Detect which cell encompasses the target text, then output its (X, Y) center coordinate. 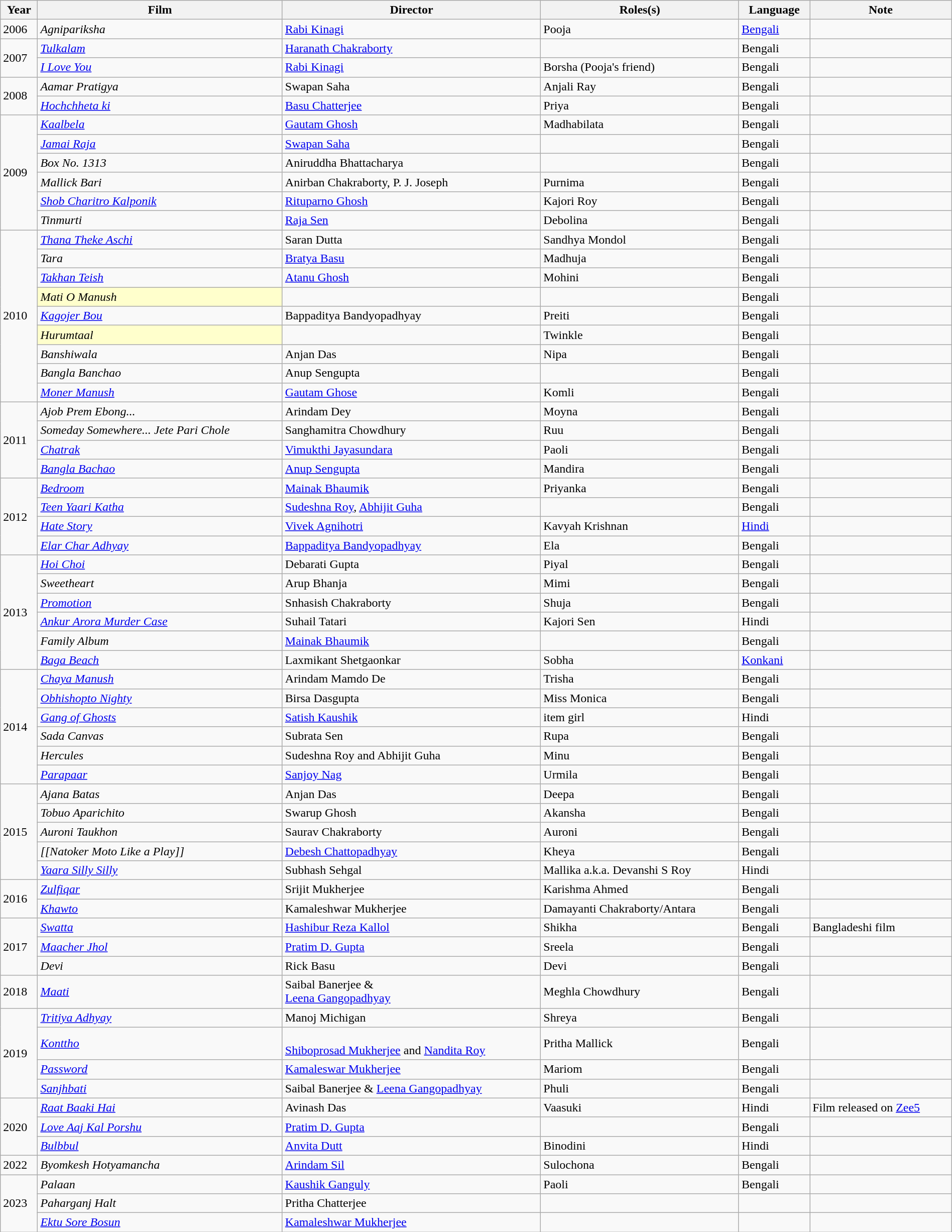
Shikha (640, 928)
Moyna (640, 411)
Ajana Batas (160, 794)
Tobuo Aparichito (160, 813)
Snhasish Chakraborty (411, 603)
Palaan (160, 1184)
Saibal Banerjee & Leena Gangopadhyay (411, 1088)
Basu Chatterjee (411, 105)
Rupa (640, 736)
Auroni (640, 832)
Mandira (640, 469)
Sanghamitra Chowdhury (411, 430)
Sanjhbati (160, 1088)
Laxmikant Shetgaonkar (411, 660)
Khawto (160, 909)
Shreya (640, 1018)
Konttho (160, 1044)
Sudeshna Roy and Abhijit Guha (411, 755)
Year (19, 10)
Maati (160, 991)
2016 (19, 899)
Miss Monica (640, 698)
Agnipariksha (160, 29)
Arindam Dey (411, 411)
2023 (19, 1203)
Subhash Sehgal (411, 870)
Tritiya Adhyay (160, 1018)
Debolina (640, 220)
Director (411, 10)
Pritha Chatterjee (411, 1203)
Mallika a.k.a. Devanshi S Roy (640, 870)
Preiti (640, 316)
Auroni Taukhon (160, 832)
Twinkle (640, 335)
Saurav Chakraborty (411, 832)
2017 (19, 947)
Avinash Das (411, 1107)
Bulbbul (160, 1146)
Maacher Jhol (160, 947)
Konkani (774, 660)
Kagojer Bou (160, 316)
Sudeshna Roy, Abhijit Guha (411, 507)
Manoj Michigan (411, 1018)
Subrata Sen (411, 736)
Mallick Bari (160, 182)
Gang of Ghosts (160, 717)
Ektu Sore Bosun (160, 1222)
Piyal (640, 565)
2018 (19, 991)
Aamar Pratigya (160, 86)
item girl (640, 717)
Bratya Basu (411, 259)
Kajori Sen (640, 622)
Madhuja (640, 259)
Language (774, 10)
2007 (19, 58)
Love Aaj Kal Porshu (160, 1127)
Raja Sen (411, 220)
Nipa (640, 354)
Hercules (160, 755)
2022 (19, 1165)
Urmila (640, 774)
Binodini (640, 1146)
2013 (19, 612)
Teen Yaari Katha (160, 507)
Shiboprosad Mukherjee and Nandita Roy (411, 1044)
Mohini (640, 278)
Banshiwala (160, 354)
Saran Dutta (411, 240)
Gautam Ghosh (411, 125)
Ajob Prem Ebong... (160, 411)
Hoi Choi (160, 565)
Madhabilata (640, 125)
Chaya Manush (160, 679)
Moner Manush (160, 392)
Kajori Roy (640, 201)
Meghla Chowdhury (640, 991)
Swatta (160, 928)
Roles(s) (640, 10)
Birsa Dasgupta (411, 698)
Swarup Ghosh (411, 813)
Arup Bhanja (411, 584)
Priya (640, 105)
2006 (19, 29)
Satish Kaushik (411, 717)
I Love You (160, 67)
Jamai Raja (160, 144)
Rituparno Ghosh (411, 201)
Someday Somewhere... Jete Pari Chole (160, 430)
Debarati Gupta (411, 565)
Vimukthi Jayasundara (411, 450)
Tara (160, 259)
Chatrak (160, 450)
2008 (19, 96)
Byomkesh Hotyamancha (160, 1165)
2020 (19, 1127)
Bedroom (160, 488)
Paharganj Halt (160, 1203)
Film released on Zee5 (881, 1107)
Promotion (160, 603)
Obhishopto Nighty (160, 698)
2019 (19, 1053)
2011 (19, 440)
Borsha (Pooja's friend) (640, 67)
Trisha (640, 679)
Bangla Banchao (160, 373)
Hochchheta ki (160, 105)
[[Natoker Moto Like a Play]] (160, 851)
Zulfiqar (160, 889)
Priyanka (640, 488)
Bangladeshi film (881, 928)
Saibal Banerjee &Leena Gangopadhyay (411, 991)
Kamaleswar Mukherjee (411, 1069)
Baga Beach (160, 660)
Elar Char Adhyay (160, 545)
Raat Baaki Hai (160, 1107)
Anvita Dutt (411, 1146)
Gautam Ghose (411, 392)
2015 (19, 832)
Parapaar (160, 774)
Tulkalam (160, 48)
Sanjoy Nag (411, 774)
Damayanti Chakraborty/Antara (640, 909)
Atanu Ghosh (411, 278)
2010 (19, 316)
Sweetheart (160, 584)
Arindam Mamdo De (411, 679)
Family Album (160, 641)
Hashibur Reza Kallol (411, 928)
Aniruddha Bhattacharya (411, 163)
Ela (640, 545)
Sreela (640, 947)
Mimi (640, 584)
Thana Theke Aschi (160, 240)
2014 (19, 727)
Kavyah Krishnan (640, 526)
Rick Basu (411, 966)
Purnima (640, 182)
Mati O Manush (160, 297)
Takhan Teish (160, 278)
Komli (640, 392)
Ankur Arora Murder Case (160, 622)
Film (160, 10)
Minu (640, 755)
Arindam Sil (411, 1165)
Yaara Silly Silly (160, 870)
Ruu (640, 430)
Anirban Chakraborty, P. J. Joseph (411, 182)
Pooja (640, 29)
2009 (19, 172)
Sobha (640, 660)
Sandhya Mondol (640, 240)
Pritha Mallick (640, 1044)
Note (881, 10)
Haranath Chakraborty (411, 48)
Sulochona (640, 1165)
Anjali Ray (640, 86)
Tinmurti (160, 220)
Box No. 1313 (160, 163)
Akansha (640, 813)
Sada Canvas (160, 736)
Shuja (640, 603)
Vivek Agnihotri (411, 526)
Debesh Chattopadhyay (411, 851)
Kheya (640, 851)
Hurumtaal (160, 335)
Shob Charitro Kalponik (160, 201)
Kaalbela (160, 125)
Vaasuki (640, 1107)
Hate Story (160, 526)
Karishma Ahmed (640, 889)
Phuli (640, 1088)
2012 (19, 516)
Deepa (640, 794)
Mariom (640, 1069)
Password (160, 1069)
Suhail Tatari (411, 622)
Srijit Mukherjee (411, 889)
Kaushik Ganguly (411, 1184)
Bangla Bachao (160, 469)
